Capture the cell that displays the provided text and extract its [X, Y] central coordinate. 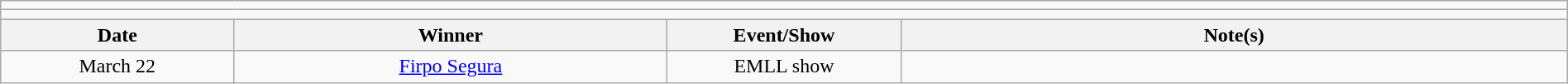
Event/Show [784, 35]
Note(s) [1234, 35]
March 22 [117, 67]
Winner [451, 35]
Firpo Segura [451, 67]
EMLL show [784, 67]
Date [117, 35]
